Return the (x, y) coordinate for the center point of the cell that contains the specified text.  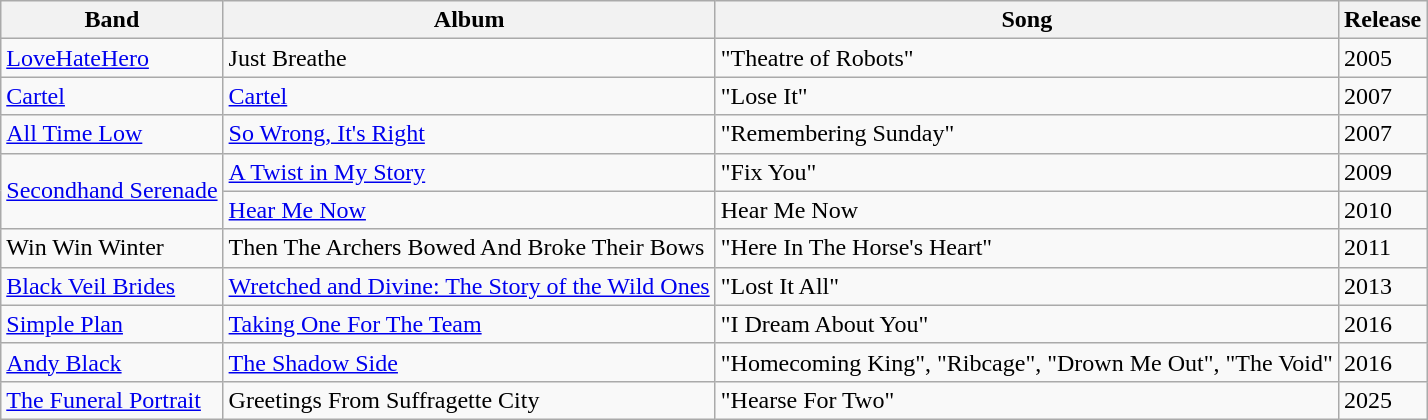
All Time Low (112, 134)
2009 (1382, 172)
"I Dream About You" (1026, 324)
Album (469, 20)
"Remembering Sunday" (1026, 134)
Song (1026, 20)
"Hearse For Two" (1026, 400)
Secondhand Serenade (112, 191)
LoveHateHero (112, 58)
Release (1382, 20)
Win Win Winter (112, 248)
The Funeral Portrait (112, 400)
2025 (1382, 400)
Band (112, 20)
2010 (1382, 210)
"Lose It" (1026, 96)
2013 (1382, 286)
Andy Black (112, 362)
Just Breathe (469, 58)
The Shadow Side (469, 362)
So Wrong, It's Right (469, 134)
Simple Plan (112, 324)
"Lost It All" (1026, 286)
Black Veil Brides (112, 286)
Then The Archers Bowed And Broke Their Bows (469, 248)
"Theatre of Robots" (1026, 58)
Taking One For The Team (469, 324)
"Fix You" (1026, 172)
"Here In The Horse's Heart" (1026, 248)
Greetings From Suffragette City (469, 400)
2011 (1382, 248)
A Twist in My Story (469, 172)
Wretched and Divine: The Story of the Wild Ones (469, 286)
"Homecoming King", "Ribcage", "Drown Me Out", "The Void" (1026, 362)
2005 (1382, 58)
